Capture the cell that displays the provided text and extract its [X, Y] central coordinate. 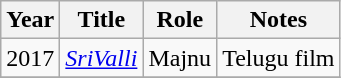
Telugu film [278, 58]
Notes [278, 20]
2017 [30, 58]
SriValli [102, 58]
Role [180, 20]
Majnu [180, 58]
Title [102, 20]
Year [30, 20]
